Capture the cell that displays the provided text and extract its [X, Y] central coordinate. 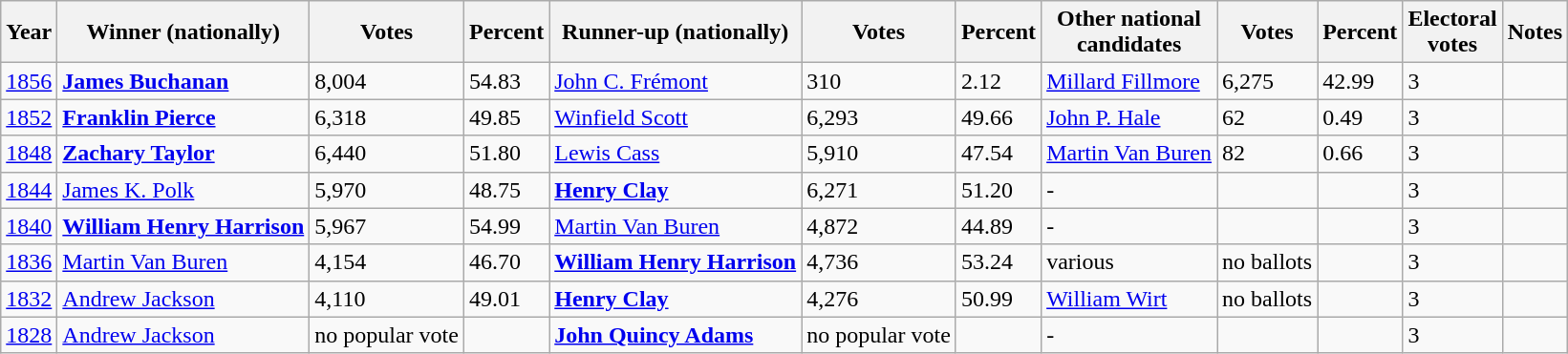
310 [879, 81]
5,967 [387, 226]
John P. Hale [1129, 117]
Winfield Scott [676, 117]
4,276 [879, 299]
5,970 [387, 190]
49.85 [506, 117]
Winner (nationally) [183, 32]
1844 [29, 190]
0.49 [1361, 117]
49.01 [506, 299]
46.70 [506, 262]
4,736 [879, 262]
1852 [29, 117]
6,271 [879, 190]
Zachary Taylor [183, 154]
82 [1267, 154]
various [1129, 262]
42.99 [1361, 81]
1832 [29, 299]
5,910 [879, 154]
62 [1267, 117]
6,440 [387, 154]
8,004 [387, 81]
1848 [29, 154]
6,293 [879, 117]
49.66 [998, 117]
51.20 [998, 190]
0.66 [1361, 154]
51.80 [506, 154]
1828 [29, 335]
53.24 [998, 262]
4,872 [879, 226]
4,110 [387, 299]
48.75 [506, 190]
Lewis Cass [676, 154]
Other nationalcandidates [1129, 32]
Franklin Pierce [183, 117]
1856 [29, 81]
Runner-up (nationally) [676, 32]
Millard Fillmore [1129, 81]
54.99 [506, 226]
4,154 [387, 262]
James Buchanan [183, 81]
1836 [29, 262]
54.83 [506, 81]
6,275 [1267, 81]
50.99 [998, 299]
James K. Polk [183, 190]
John Quincy Adams [676, 335]
6,318 [387, 117]
44.89 [998, 226]
Year [29, 32]
2.12 [998, 81]
Electoralvotes [1452, 32]
William Wirt [1129, 299]
Notes [1535, 32]
47.54 [998, 154]
John C. Frémont [676, 81]
1840 [29, 226]
